Pinpoint the cell where the given text exists, returning its (X, Y) midpoint coordinate. 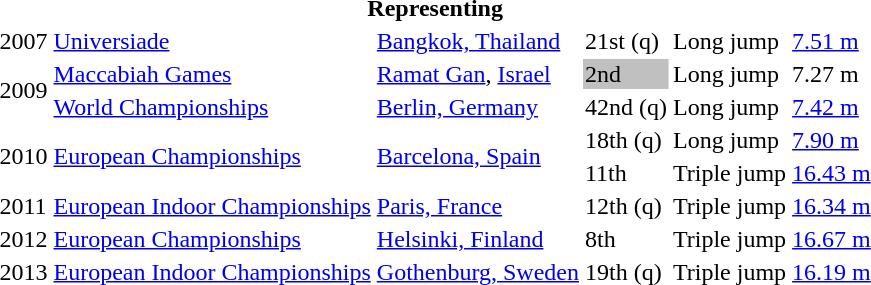
21st (q) (626, 41)
Paris, France (478, 206)
Barcelona, Spain (478, 156)
42nd (q) (626, 107)
11th (626, 173)
European Indoor Championships (212, 206)
Berlin, Germany (478, 107)
8th (626, 239)
Bangkok, Thailand (478, 41)
World Championships (212, 107)
Universiade (212, 41)
2nd (626, 74)
18th (q) (626, 140)
Ramat Gan, Israel (478, 74)
Maccabiah Games (212, 74)
12th (q) (626, 206)
Helsinki, Finland (478, 239)
